Detect which cell encompasses the target text, then output its [X, Y] center coordinate. 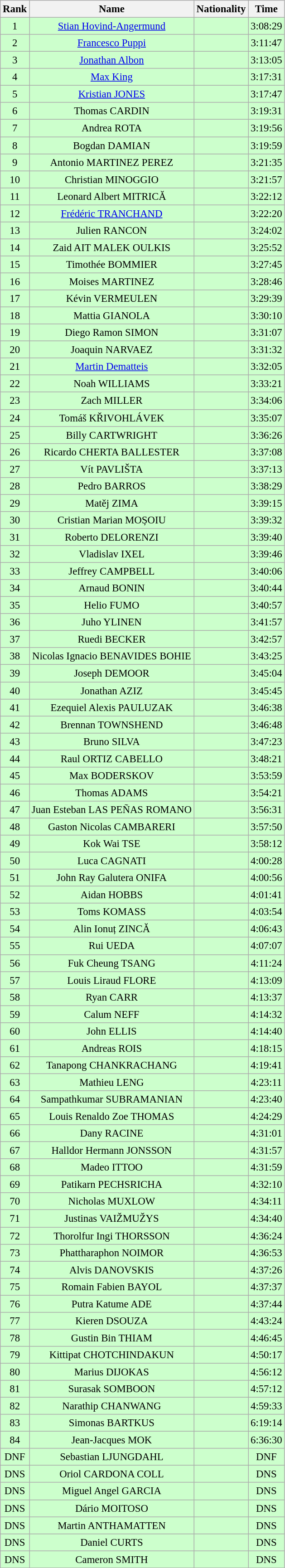
4:03:54 [266, 912]
3:45:45 [266, 691]
3:35:07 [266, 418]
3:22:12 [266, 196]
Tomáš KŘIVOHLÁVEK [112, 418]
4:34:11 [266, 1201]
Putra Katume ADE [112, 1304]
57 [15, 980]
Madeo ITTOO [112, 1167]
3:24:02 [266, 231]
3:19:59 [266, 145]
Louis Liraud FLORE [112, 980]
Jonathan AZIZ [112, 691]
3:39:32 [266, 520]
61 [15, 1048]
Sebastian LJUNGDAHL [112, 1457]
Kieren DSOUZA [112, 1321]
72 [15, 1236]
4:06:43 [266, 929]
2 [15, 43]
Calum NEFF [112, 1014]
3:58:12 [266, 844]
Nicolas Ignacio BENAVIDES BOHIE [112, 657]
Francesco Puppi [112, 43]
37 [15, 639]
3:30:10 [266, 316]
John Ray Galutera ONIFA [112, 878]
3:34:06 [266, 401]
58 [15, 997]
46 [15, 793]
Kittipat CHOTCHINDAKUN [112, 1355]
3:33:21 [266, 384]
31 [15, 537]
Max King [112, 77]
3:31:07 [266, 333]
75 [15, 1287]
32 [15, 554]
Andreas ROIS [112, 1048]
Rui UEDA [112, 946]
3:27:45 [266, 265]
Matěj ZIMA [112, 503]
3:11:47 [266, 43]
Stian Hovind-Angermund [112, 26]
Alin Ionuț ZINCĂ [112, 929]
77 [15, 1321]
67 [15, 1151]
16 [15, 281]
Louis Renaldo Zoe THOMAS [112, 1117]
4:36:24 [266, 1236]
Narathip CHANWANG [112, 1406]
Romain Fabien BAYOL [112, 1287]
3:37:08 [266, 452]
3:32:05 [266, 367]
4:36:53 [266, 1253]
74 [15, 1270]
12 [15, 213]
3:19:56 [266, 128]
43 [15, 741]
Ryan CARR [112, 997]
30 [15, 520]
54 [15, 929]
Patikarn PECHSRICHA [112, 1185]
3:39:40 [266, 537]
1 [15, 26]
Marius DIJOKAS [112, 1372]
55 [15, 946]
4:31:57 [266, 1151]
35 [15, 605]
68 [15, 1167]
3:17:47 [266, 94]
4:59:33 [266, 1406]
Frédéric TRANCHAND [112, 213]
Cameron SMITH [112, 1559]
4:01:41 [266, 895]
4:31:59 [266, 1167]
3:48:21 [266, 759]
62 [15, 1065]
3:29:39 [266, 299]
Arnaud BONIN [112, 588]
20 [15, 350]
56 [15, 963]
34 [15, 588]
Jonathan Albon [112, 60]
3:46:38 [266, 707]
Kévin VERMEULEN [112, 299]
13 [15, 231]
3:40:06 [266, 571]
3:21:35 [266, 162]
4:00:56 [266, 878]
Halldor Hermann JONSSON [112, 1151]
4:32:10 [266, 1185]
4:18:15 [266, 1048]
Aidan HOBBS [112, 895]
Time [266, 9]
Nicholas MUXLOW [112, 1201]
Thorolfur Ingi THORSSON [112, 1236]
Juho YLINEN [112, 622]
3:13:05 [266, 60]
3:57:50 [266, 827]
Jeffrey CAMPBELL [112, 571]
Alvis DANOVSKIS [112, 1270]
Mattia GIANOLA [112, 316]
51 [15, 878]
3:41:57 [266, 622]
63 [15, 1082]
3:28:46 [266, 281]
Zach MILLER [112, 401]
Ruedi BECKER [112, 639]
79 [15, 1355]
3:39:15 [266, 503]
3:42:57 [266, 639]
Christian MINOGGIO [112, 179]
33 [15, 571]
Martin ANTHAMATTEN [112, 1525]
Simonas BARTKUS [112, 1423]
6:19:14 [266, 1423]
4:31:01 [266, 1133]
Sampathkumar SUBRAMANIAN [112, 1099]
3:17:31 [266, 77]
4:14:40 [266, 1031]
18 [15, 316]
Kristian JONES [112, 94]
19 [15, 333]
Daniel CURTS [112, 1542]
28 [15, 486]
3:56:31 [266, 810]
4:19:41 [266, 1065]
15 [15, 265]
81 [15, 1389]
Antonio MARTINEZ PEREZ [112, 162]
3:47:23 [266, 741]
4:24:29 [266, 1117]
Bogdan DAMIAN [112, 145]
Thomas ADAMS [112, 793]
Brennan TOWNSHEND [112, 725]
Noah WILLIAMS [112, 384]
Pedro BARROS [112, 486]
23 [15, 401]
70 [15, 1201]
4:57:12 [266, 1389]
4:46:45 [266, 1338]
53 [15, 912]
4:50:17 [266, 1355]
Thomas CARDIN [112, 111]
21 [15, 367]
44 [15, 759]
4:23:11 [266, 1082]
3:37:13 [266, 469]
47 [15, 810]
3:08:29 [266, 26]
Miguel Angel GARCIA [112, 1491]
Jean-Jacques MOK [112, 1440]
Timothée BOMMIER [112, 265]
Luca CAGNATI [112, 861]
48 [15, 827]
Joseph DEMOOR [112, 673]
Moises MARTINEZ [112, 281]
38 [15, 657]
8 [15, 145]
Martin Dematteis [112, 367]
Ezequiel Alexis PAULUZAK [112, 707]
82 [15, 1406]
Max BODERSKOV [112, 776]
Ricardo CHERTA BALLESTER [112, 452]
Diego Ramon SIMON [112, 333]
41 [15, 707]
3:40:57 [266, 605]
59 [15, 1014]
65 [15, 1117]
4:37:37 [266, 1287]
11 [15, 196]
39 [15, 673]
Dário MOITOSO [112, 1508]
83 [15, 1423]
Gaston Nicolas CAMBARERI [112, 827]
7 [15, 128]
Name [112, 9]
3:45:04 [266, 673]
Phattharaphon NOIMOR [112, 1253]
Helio FUMO [112, 605]
4:56:12 [266, 1372]
80 [15, 1372]
4:23:40 [266, 1099]
36 [15, 622]
Kok Wai TSE [112, 844]
Dany RACINE [112, 1133]
6:36:30 [266, 1440]
5 [15, 94]
3:19:31 [266, 111]
14 [15, 247]
Andrea ROTA [112, 128]
Oriol CARDONA COLL [112, 1474]
Vladislav IXEL [112, 554]
4:07:07 [266, 946]
76 [15, 1304]
Roberto DELORENZI [112, 537]
3:22:20 [266, 213]
17 [15, 299]
3:31:32 [266, 350]
Raul ORTIZ CABELLO [112, 759]
71 [15, 1219]
27 [15, 469]
John ELLIS [112, 1031]
25 [15, 435]
4:34:40 [266, 1219]
26 [15, 452]
84 [15, 1440]
Billy CARTWRIGHT [112, 435]
50 [15, 861]
78 [15, 1338]
60 [15, 1031]
4:00:28 [266, 861]
4:13:09 [266, 980]
Leonard Albert MITRICĂ [112, 196]
3:38:29 [266, 486]
4:14:32 [266, 1014]
3:54:21 [266, 793]
3:43:25 [266, 657]
3:36:26 [266, 435]
29 [15, 503]
Toms KOMASS [112, 912]
3:39:46 [266, 554]
4:37:44 [266, 1304]
Nationality [221, 9]
Surasak SOMBOON [112, 1389]
3:46:48 [266, 725]
Mathieu LENG [112, 1082]
4:13:37 [266, 997]
49 [15, 844]
Zaid AIT MALEK OULKIS [112, 247]
Gustin Bin THIAM [112, 1338]
3:21:57 [266, 179]
3:40:44 [266, 588]
4 [15, 77]
45 [15, 776]
Cristian Marian MOȘOIU [112, 520]
3:53:59 [266, 776]
64 [15, 1099]
Rank [15, 9]
6 [15, 111]
Vít PAVLIŠTA [112, 469]
Joaquin NARVAEZ [112, 350]
42 [15, 725]
4:11:24 [266, 963]
Tanapong CHANKRACHANG [112, 1065]
Justinas VAIŽMUŽYS [112, 1219]
10 [15, 179]
4:37:26 [266, 1270]
Juan Esteban LAS PEÑAS ROMANO [112, 810]
Julien RANCON [112, 231]
4:43:24 [266, 1321]
24 [15, 418]
73 [15, 1253]
Bruno SILVA [112, 741]
52 [15, 895]
9 [15, 162]
3 [15, 60]
40 [15, 691]
66 [15, 1133]
22 [15, 384]
3:25:52 [266, 247]
69 [15, 1185]
Fuk Cheung TSANG [112, 963]
